Capture the cell that displays the provided text and extract its (x, y) central coordinate. 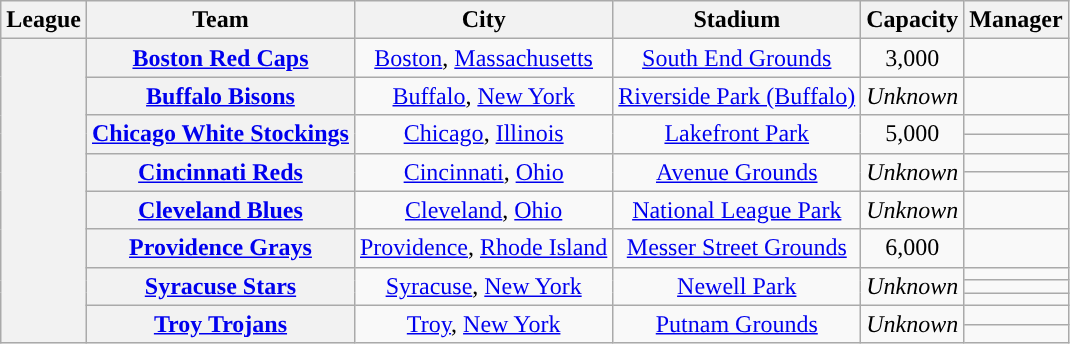
National League Park (737, 210)
Providence, Rhode Island (483, 248)
Boston, Massachusetts (483, 58)
3,000 (912, 58)
League (44, 20)
Cincinnati, Ohio (483, 172)
Cleveland, Ohio (483, 210)
Avenue Grounds (737, 172)
City (483, 20)
Syracuse, New York (483, 286)
Chicago, Illinois (483, 134)
Buffalo, New York (483, 96)
Manager (1016, 20)
Syracuse Stars (220, 286)
Cincinnati Reds (220, 172)
Cleveland Blues (220, 210)
Newell Park (737, 286)
Messer Street Grounds (737, 248)
Riverside Park (Buffalo) (737, 96)
Buffalo Bisons (220, 96)
Providence Grays (220, 248)
Capacity (912, 20)
Troy Trojans (220, 324)
5,000 (912, 134)
South End Grounds (737, 58)
6,000 (912, 248)
Stadium (737, 20)
Lakefront Park (737, 134)
Putnam Grounds (737, 324)
Boston Red Caps (220, 58)
Chicago White Stockings (220, 134)
Team (220, 20)
Troy, New York (483, 324)
